Return the [X, Y] coordinate for the center point of the cell that contains the specified text.  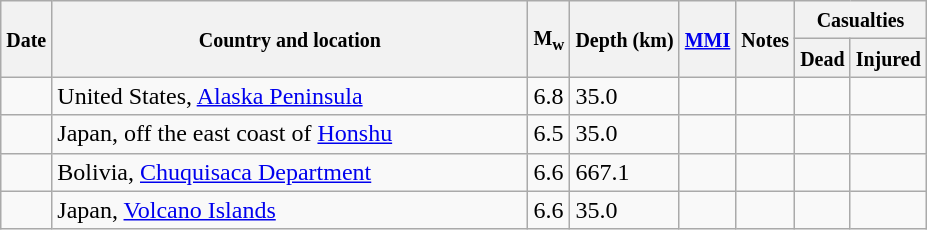
MMI [708, 39]
Japan, Volcano Islands [290, 210]
Casualties [861, 20]
Country and location [290, 39]
Date [26, 39]
Japan, off the east coast of Honshu [290, 134]
6.5 [549, 134]
667.1 [624, 172]
Bolivia, Chuquisaca Department [290, 172]
Mw [549, 39]
Notes [766, 39]
Injured [888, 58]
Depth (km) [624, 39]
United States, Alaska Peninsula [290, 96]
6.8 [549, 96]
Dead [823, 58]
